From the cell containing the given text, extract its center point as [X, Y] coordinate. 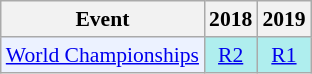
2019 [284, 19]
R2 [230, 55]
World Championships [102, 55]
2018 [230, 19]
R1 [284, 55]
Event [102, 19]
